Scan for the cell matching the given text and deliver its (x, y) coordinate at center. 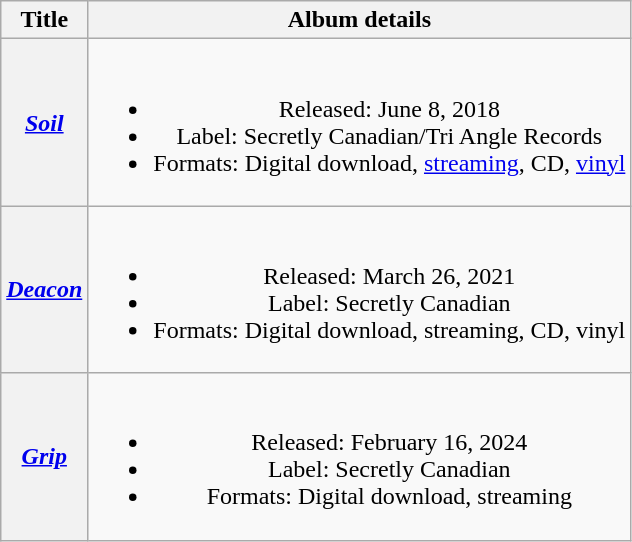
Released: March 26, 2021Label: Secretly CanadianFormats: Digital download, streaming, CD, vinyl (360, 290)
Soil (44, 122)
Released: June 8, 2018Label: Secretly Canadian/Tri Angle RecordsFormats: Digital download, streaming, CD, vinyl (360, 122)
Released: February 16, 2024Label: Secretly CanadianFormats: Digital download, streaming (360, 456)
Deacon (44, 290)
Grip (44, 456)
Title (44, 20)
Album details (360, 20)
